Extract the (x, y) coordinate from the center of the cell holding the provided text.  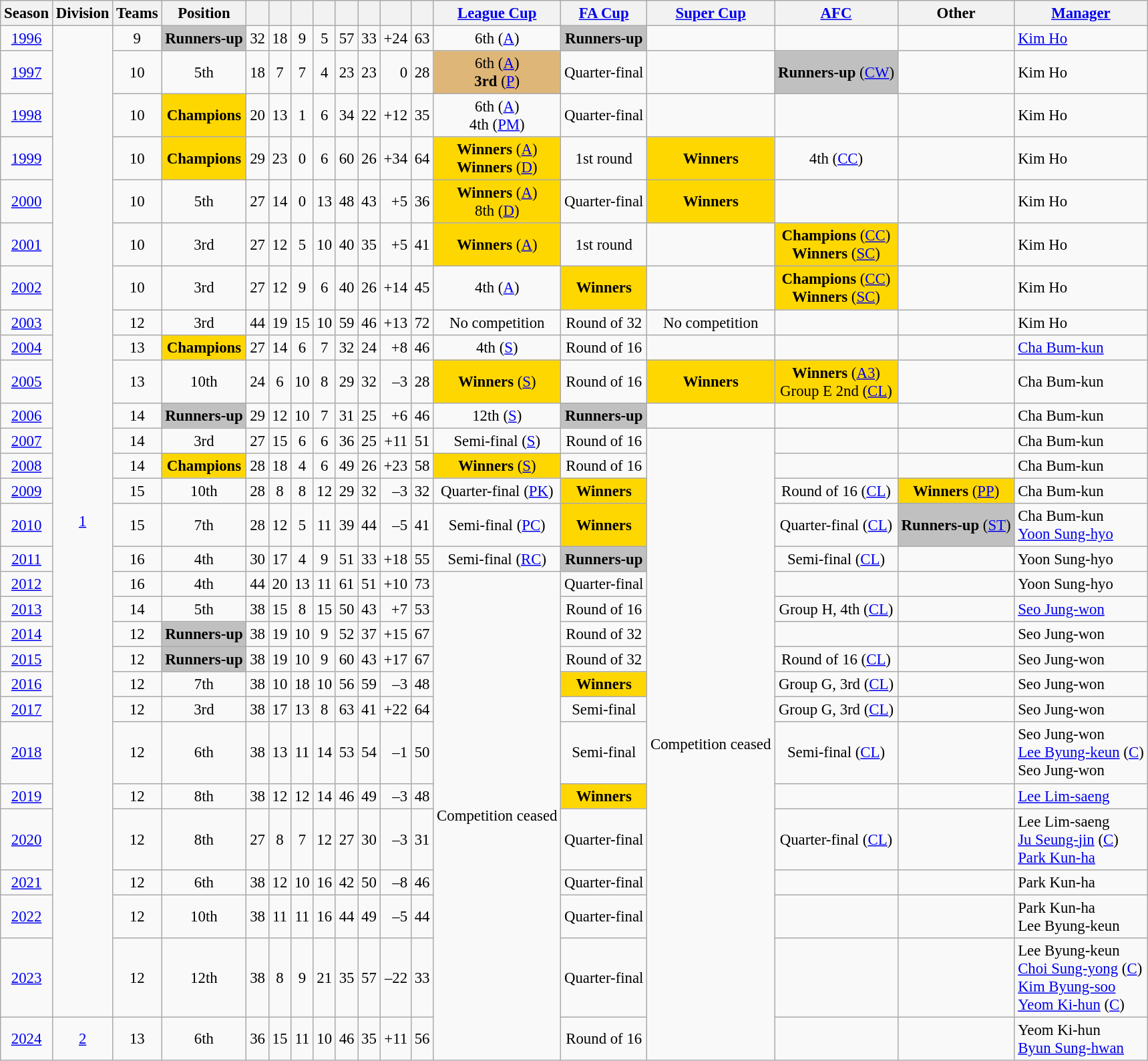
4th (A) (497, 288)
58 (422, 466)
2007 (27, 441)
Runners-up (CW) (836, 72)
+34 (395, 159)
Park Kun-ha Lee Byung-keun (1081, 916)
22 (369, 116)
55 (422, 559)
+8 (395, 347)
2 (82, 1039)
+6 (395, 415)
+24 (395, 39)
12th (S) (497, 415)
2004 (27, 347)
4th (S) (497, 347)
Yeom Ki-hun Byun Sung-hwan (1081, 1039)
52 (346, 634)
+17 (395, 660)
Super Cup (711, 13)
34 (346, 116)
+18 (395, 559)
4th (CC) (836, 159)
2019 (27, 796)
72 (422, 323)
+22 (395, 710)
Lee Lim-saeng (1081, 796)
21 (325, 978)
1999 (27, 159)
2003 (27, 323)
Winners (A) (497, 244)
2024 (27, 1039)
73 (422, 584)
Winners (A)8th (D) (497, 202)
Runners-up (ST) (956, 525)
39 (346, 525)
Lee Byung-keun Choi Sung-yong (C) Kim Byung-soo Yeom Ki-hun (C) (1081, 978)
37 (369, 634)
2008 (27, 466)
2020 (27, 839)
2023 (27, 978)
AFC (836, 13)
6th (A)4th (PM) (497, 116)
2018 (27, 753)
2002 (27, 288)
12th (204, 978)
2015 (27, 660)
2006 (27, 415)
2011 (27, 559)
2016 (27, 684)
2012 (27, 584)
+7 (395, 610)
Winners (A)Winners (D) (497, 159)
1997 (27, 72)
League Cup (497, 13)
2013 (27, 610)
+15 (395, 634)
+12 (395, 116)
Park Kun-ha (1081, 882)
+14 (395, 288)
Group H, 4th (CL) (836, 610)
Winners (PP) (956, 491)
Lee Lim-saeng Ju Seung-jin (C) Park Kun-ha (1081, 839)
Cha Bum-kun Yoon Sung-hyo (1081, 525)
2022 (27, 916)
Semi-final (S) (497, 441)
54 (369, 753)
2014 (27, 634)
+10 (395, 584)
1996 (27, 39)
45 (422, 288)
2010 (27, 525)
–22 (395, 978)
2021 (27, 882)
6th (A) (497, 39)
Quarter-final (PK) (497, 491)
6th (A)3rd (P) (497, 72)
2009 (27, 491)
2017 (27, 710)
Teams (138, 13)
2005 (27, 382)
2000 (27, 202)
Manager (1081, 13)
+23 (395, 466)
–1 (395, 753)
2001 (27, 244)
Other (956, 13)
Semi-final (RC) (497, 559)
Division (82, 13)
Season (27, 13)
Semi-final (PC) (497, 525)
Position (204, 13)
FA Cup (604, 13)
61 (346, 584)
Seo Jung-won Lee Byung-keun (C) Seo Jung-won (1081, 753)
42 (346, 882)
+13 (395, 323)
–8 (395, 882)
1998 (27, 116)
Winners (A3)Group E 2nd (CL) (836, 382)
